Detect which cell encompasses the target text, then output its [X, Y] center coordinate. 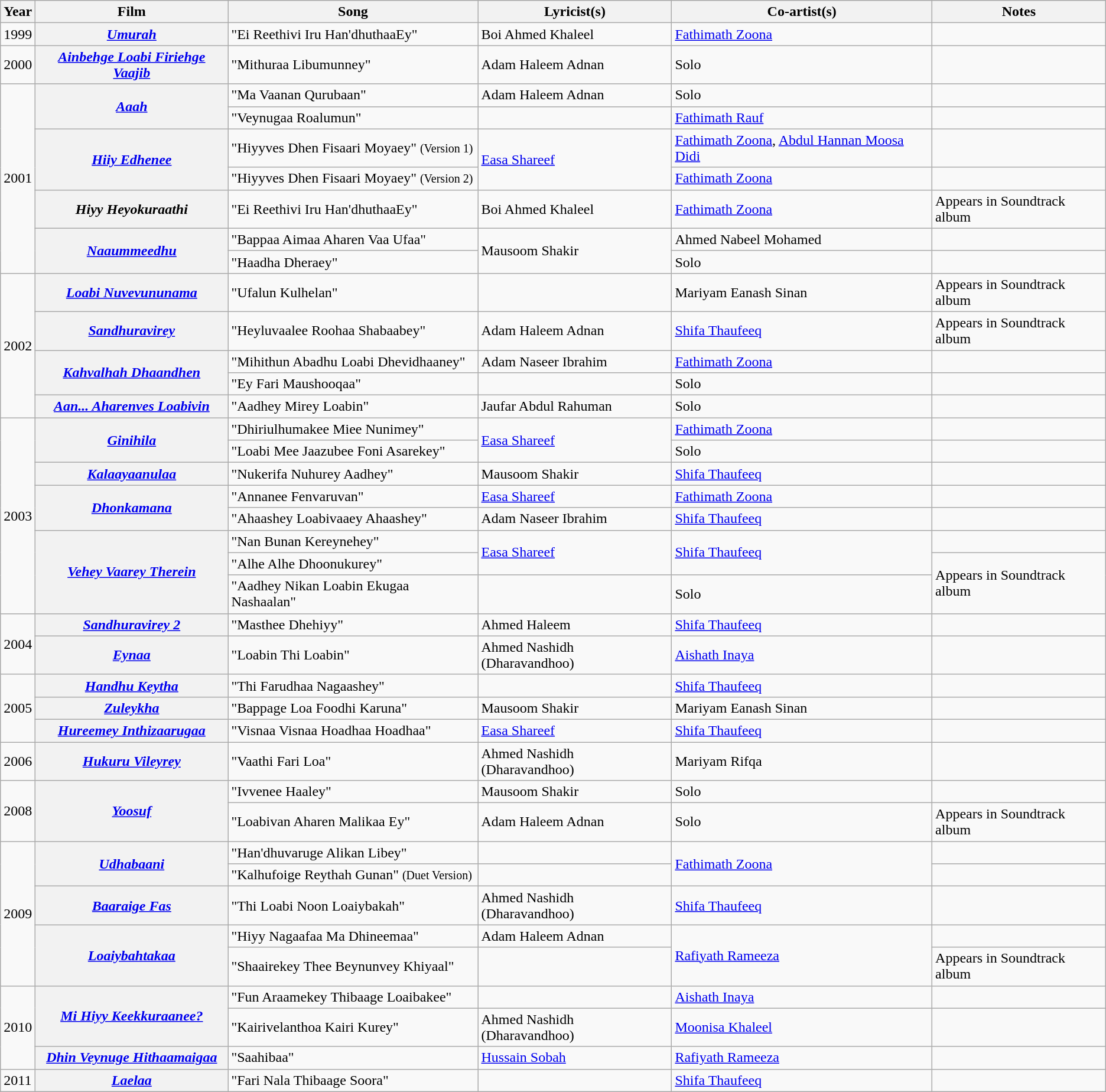
"Annanee Fenvaruvan" [353, 496]
Yoosuf [132, 811]
"Fun Araamekey Thibaage Loaibakee" [353, 997]
2010 [18, 1027]
Co-artist(s) [802, 12]
2004 [18, 644]
Eynaa [132, 655]
Laelaa [132, 1080]
Ahmed Haleem [575, 625]
Udhabaani [132, 864]
Ainbehge Loabi Firiehge Vaajib [132, 65]
"Shaairekey Thee Beynunvey Khiyaal" [353, 967]
Sandhuravirey 2 [132, 625]
Loaiybahtakaa [132, 955]
Jaufar Abdul Rahuman [575, 407]
"Nan Bunan Kereynehey" [353, 541]
"Mihithun Abadhu Loabi Dhevidhaaney" [353, 361]
"Saahibaa" [353, 1058]
Dhonkamana [132, 508]
Aan... Aharenves Loabivin [132, 407]
Baaraige Fas [132, 905]
Umurah [132, 34]
"Kairivelanthoa Kairi Kurey" [353, 1027]
Zuleykha [132, 708]
2000 [18, 65]
"Heyluvaalee Roohaa Shabaabey" [353, 331]
Moonisa Khaleel [802, 1027]
"Ey Fari Maushooqaa" [353, 384]
Loabi Nuvevununama [132, 292]
Vehey Vaarey Therein [132, 572]
"Hiyyves Dhen Fisaari Moyaey" (Version 1) [353, 148]
Ahmed Nabeel Mohamed [802, 239]
"Loabivan Aharen Malikaa Ey" [353, 823]
Hiiy Edhenee [132, 160]
Fathimath Rauf [802, 118]
Hiyy Heyokuraathi [132, 209]
Film [132, 12]
Song [353, 12]
Aaah [132, 106]
Kalaayaanulaa [132, 474]
"Fari Nala Thibaage Soora" [353, 1080]
"Visnaa Visnaa Hoadhaa Hoadhaa" [353, 730]
"Masthee Dhehiyy" [353, 625]
1999 [18, 34]
"Ufalun Kulhelan" [353, 292]
"Thi Farudhaa Nagaashey" [353, 685]
Kahvalhah Dhaandhen [132, 372]
"Bappage Loa Foodhi Karuna" [353, 708]
"Bappaa Aimaa Aharen Vaa Ufaa" [353, 239]
"Haadha Dheraey" [353, 262]
"Ahaashey Loabivaaey Ahaashey" [353, 519]
2008 [18, 811]
Ginihila [132, 440]
"Dhiriulhumakee Miee Nunimey" [353, 429]
2002 [18, 345]
2006 [18, 761]
Sandhuravirey [132, 331]
"Aadhey Nikan Loabin Ekugaa Nashaalan" [353, 594]
"Ma Vaanan Qurubaan" [353, 95]
"Alhe Alhe Dhoonukurey" [353, 564]
2011 [18, 1080]
Mi Hiyy Keekkuraanee? [132, 1016]
"Loabin Thi Loabin" [353, 655]
"Thi Loabi Noon Loaiybakah" [353, 905]
2001 [18, 178]
"Hiyyves Dhen Fisaari Moyaey" (Version 2) [353, 178]
"Nukerifa Nuhurey Aadhey" [353, 474]
Hukuru Vileyrey [132, 761]
Notes [1019, 12]
"Ivvenee Haaley" [353, 792]
2009 [18, 914]
Mariyam Rifqa [802, 761]
Handhu Keytha [132, 685]
"Veynugaa Roalumun" [353, 118]
"Kalhufoige Reythah Gunan" (Duet Version) [353, 875]
"Han'dhuvaruge Alikan Libey" [353, 853]
"Vaathi Fari Loa" [353, 761]
Hussain Sobah [575, 1058]
2003 [18, 516]
Hureemey Inthizaarugaa [132, 730]
Year [18, 12]
"Aadhey Mirey Loabin" [353, 407]
Fathimath Zoona, Abdul Hannan Moosa Didi [802, 148]
"Loabi Mee Jaazubee Foni Asarekey" [353, 451]
Naaummeedhu [132, 251]
Dhin Veynuge Hithaamaigaa [132, 1058]
"Hiyy Nagaafaa Ma Dhineemaa" [353, 936]
2005 [18, 708]
"Mithuraa Libumunney" [353, 65]
Lyricist(s) [575, 12]
